Output the (X, Y) coordinate of the center of the cell containing the given text.  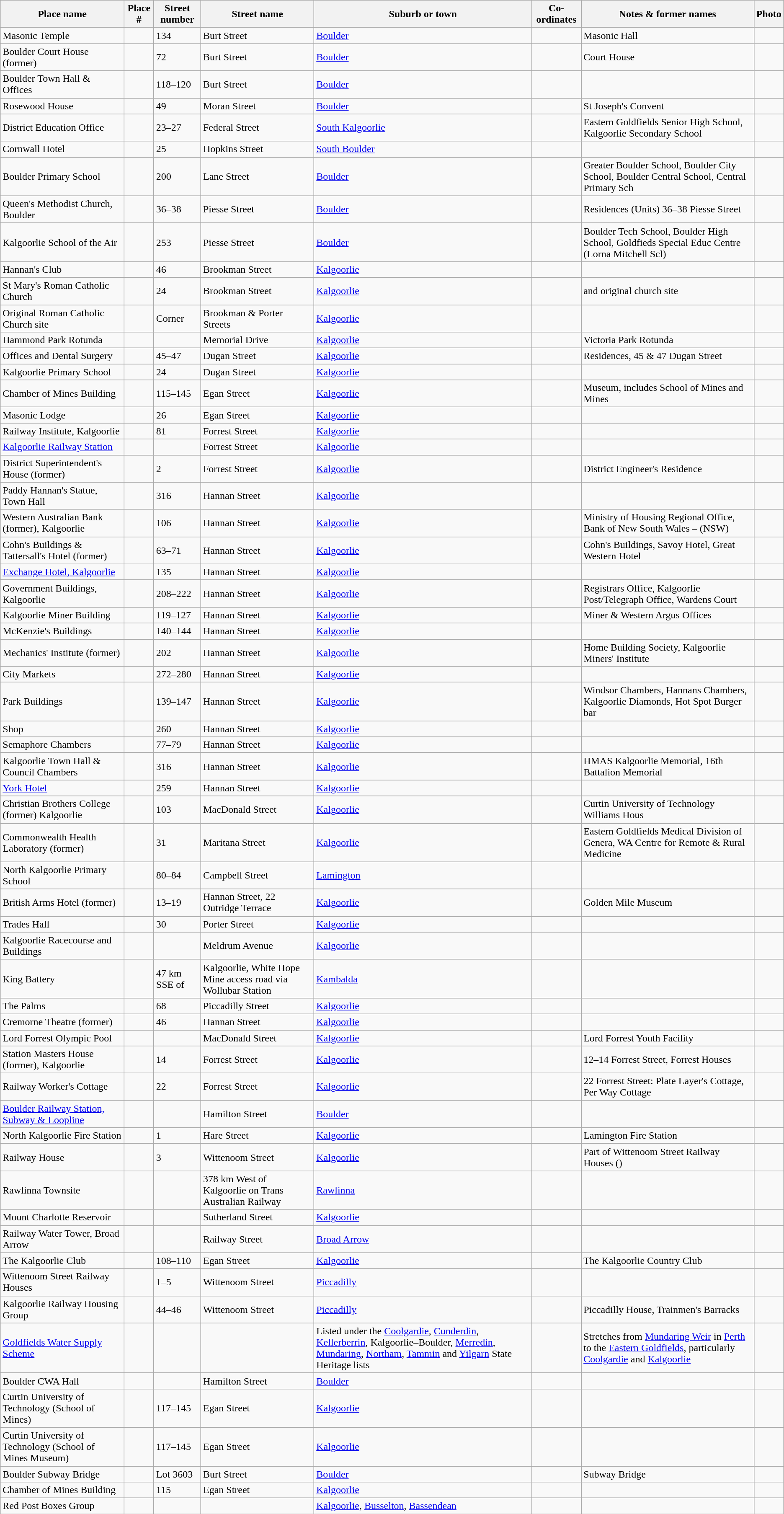
Piccadilly House, Trainmen's Barracks (668, 1310)
108–110 (177, 1261)
Boulder CWA Hall (62, 1381)
Listed under the Coolgardie, Cunderdin, Kellerberrin, Kalgoorlie–Boulder, Merredin, Mundaring, Northam, Tammin and Yilgarn State Heritage lists (423, 1348)
Hare Street (257, 1136)
Hannan's Club (62, 269)
139–147 (177, 702)
49 (177, 106)
72 (177, 57)
Brookman & Porter Streets (257, 318)
Kalgoorlie, Busselton, Bassendean (423, 1506)
Hannan Street, 22 Outridge Terrace (257, 902)
80–84 (177, 876)
Cremorne Theatre (former) (62, 1022)
Stretches from Mundaring Weir in Perth to the Eastern Goldfields, particularly Coolgardie and Kalgoorlie (668, 1348)
12–14 Forrest Street, Forrest Houses (668, 1060)
259 (177, 788)
Street name (257, 14)
Maritana Street (257, 842)
Boulder Town Hall & Offices (62, 85)
British Arms Hotel (former) (62, 902)
63–71 (177, 550)
Windsor Chambers, Hannans Chambers, Kalgoorlie Diamonds, Hot Spot Burger bar (668, 702)
Curtin University of Technology Williams Hous (668, 809)
22 (177, 1087)
Masonic Lodge (62, 415)
Lane Street (257, 176)
Miner & Western Argus Offices (668, 615)
Boulder Tech School, Boulder High School, Goldfieds Special Educ Centre (Lorna Mitchell Scl) (668, 242)
The Palms (62, 1006)
York Hotel (62, 788)
81 (177, 431)
44–46 (177, 1310)
Co-ordinates (557, 14)
253 (177, 242)
Commonwealth Health Laboratory (former) (62, 842)
3 (177, 1157)
Original Roman Catholic Church site (62, 318)
378 km West of Kalgoorlie on Trans Australian Railway (257, 1190)
Masonic Hall (668, 36)
272–280 (177, 674)
119–127 (177, 615)
Broad Arrow (423, 1239)
Eastern Goldfields Medical Division of Genera, WA Centre for Remote & Rural Medicine (668, 842)
200 (177, 176)
Western Australian Bank (former), Kalgoorlie (62, 523)
Rawlinna Townsite (62, 1190)
Lamington Fire Station (668, 1136)
Federal Street (257, 127)
Boulder Subway Bridge (62, 1474)
Ministry of Housing Regional Office, Bank of New South Wales – (NSW) (668, 523)
Court House (668, 57)
and original church site (668, 291)
Part of Wittenoom Street Railway Houses () (668, 1157)
135 (177, 572)
Porter Street (257, 924)
Red Post Boxes Group (62, 1506)
Home Building Society, Kalgoorlie Miners' Institute (668, 653)
25 (177, 149)
Kalgoorlie Town Hall & Council Chambers (62, 767)
260 (177, 729)
68 (177, 1006)
14 (177, 1060)
Notes & former names (668, 14)
North Kalgoorlie Primary School (62, 876)
Kalgoorlie Railway Station (62, 447)
26 (177, 415)
Cohn's Buildings, Savoy Hotel, Great Western Hotel (668, 550)
Victoria Park Rotunda (668, 340)
Cohn's Buildings & Tattersall's Hotel (former) (62, 550)
Meldrum Avenue (257, 946)
45–47 (177, 356)
115 (177, 1490)
St Mary's Roman Catholic Church (62, 291)
Goldfields Water Supply Scheme (62, 1348)
Registrars Office, Kalgoorlie Post/Telegraph Office, Wardens Court (668, 593)
Railway Institute, Kalgoorlie (62, 431)
31 (177, 842)
Sutherland Street (257, 1217)
Kalgoorlie Railway Housing Group (62, 1310)
District Education Office (62, 127)
Suburb or town (423, 14)
Railway Worker's Cottage (62, 1087)
Park Buildings (62, 702)
Railway Street (257, 1239)
Christian Brothers College (former) Kalgoorlie (62, 809)
St Joseph's Convent (668, 106)
HMAS Kalgoorlie Memorial, 16th Battalion Memorial (668, 767)
Greater Boulder School, Boulder City School, Boulder Central School, Central Primary Sch (668, 176)
District Engineer's Residence (668, 468)
Kalgoorlie, White Hope Mine access road via Wollubar Station (257, 979)
2 (177, 468)
Wittenoom Street Railway Houses (62, 1282)
Railway House (62, 1157)
Rawlinna (423, 1190)
Railway Water Tower, Broad Arrow (62, 1239)
Kalgoorlie School of the Air (62, 242)
McKenzie's Buildings (62, 631)
Boulder Railway Station, Subway & Loopline (62, 1114)
Museum, includes School of Mines and Mines (668, 394)
Memorial Drive (257, 340)
Mount Charlotte Reservoir (62, 1217)
1–5 (177, 1282)
13–19 (177, 902)
Place # (139, 14)
Semaphore Chambers (62, 745)
Offices and Dental Surgery (62, 356)
Kalgoorlie Primary School (62, 372)
Street number (177, 14)
Lord Forrest Youth Facility (668, 1038)
208–222 (177, 593)
Government Buildings, Kalgoorlie (62, 593)
Shop (62, 729)
Golden Mile Museum (668, 902)
103 (177, 809)
Subway Bridge (668, 1474)
47 km SSE of (177, 979)
36–38 (177, 209)
City Markets (62, 674)
23–27 (177, 127)
30 (177, 924)
1 (177, 1136)
Piccadilly Street (257, 1006)
115–145 (177, 394)
106 (177, 523)
Station Masters House (former), Kalgoorlie (62, 1060)
22 Forrest Street: Plate Layer's Cottage, Per Way Cottage (668, 1087)
Corner (177, 318)
Photo (769, 14)
Curtin University of Technology (School of Mines Museum) (62, 1447)
The Kalgoorlie Club (62, 1261)
Trades Hall (62, 924)
Kambalda (423, 979)
Hammond Park Rotunda (62, 340)
King Battery (62, 979)
77–79 (177, 745)
140–144 (177, 631)
Queen's Methodist Church, Boulder (62, 209)
202 (177, 653)
South Boulder (423, 149)
Lord Forrest Olympic Pool (62, 1038)
134 (177, 36)
Residences, 45 & 47 Dugan Street (668, 356)
Hopkins Street (257, 149)
Masonic Temple (62, 36)
South Kalgoorlie (423, 127)
Lamington (423, 876)
Campbell Street (257, 876)
Eastern Goldfields Senior High School, Kalgoorlie Secondary School (668, 127)
Curtin University of Technology (School of Mines) (62, 1408)
Boulder Primary School (62, 176)
Kalgoorlie Miner Building (62, 615)
Paddy Hannan's Statue, Town Hall (62, 496)
Kalgoorlie Racecourse and Buildings (62, 946)
Rosewood House (62, 106)
Exchange Hotel, Kalgoorlie (62, 572)
Residences (Units) 36–38 Piesse Street (668, 209)
118–120 (177, 85)
Boulder Court House (former) (62, 57)
Moran Street (257, 106)
District Superintendent's House (former) (62, 468)
The Kalgoorlie Country Club (668, 1261)
Lot 3603 (177, 1474)
Cornwall Hotel (62, 149)
North Kalgoorlie Fire Station (62, 1136)
Place name (62, 14)
Mechanics' Institute (former) (62, 653)
